Capture the cell that displays the provided text and extract its [x, y] central coordinate. 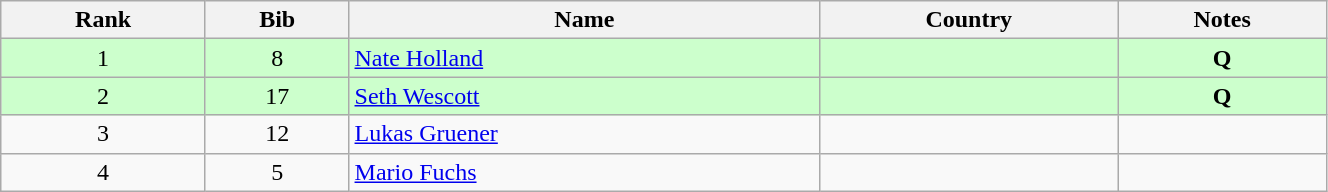
Rank [104, 20]
4 [104, 172]
Nate Holland [584, 58]
12 [277, 134]
5 [277, 172]
17 [277, 96]
3 [104, 134]
Country [969, 20]
Bib [277, 20]
Notes [1222, 20]
Mario Fuchs [584, 172]
Seth Wescott [584, 96]
2 [104, 96]
1 [104, 58]
Name [584, 20]
8 [277, 58]
Lukas Gruener [584, 134]
